Locate the cell with the specified text and output its (X, Y) center coordinate. 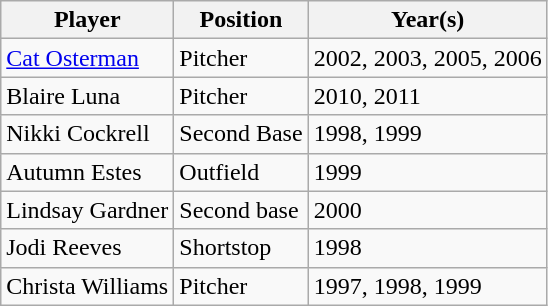
2002, 2003, 2005, 2006 (428, 58)
Position (241, 20)
1997, 1998, 1999 (428, 286)
Jodi Reeves (88, 248)
Autumn Estes (88, 172)
1998 (428, 248)
Christa Williams (88, 286)
Lindsay Gardner (88, 210)
Shortstop (241, 248)
Nikki Cockrell (88, 134)
2010, 2011 (428, 96)
Cat Osterman (88, 58)
1998, 1999 (428, 134)
Second base (241, 210)
Player (88, 20)
Year(s) (428, 20)
Second Base (241, 134)
Outfield (241, 172)
1999 (428, 172)
2000 (428, 210)
Blaire Luna (88, 96)
